Pinpoint the cell where the given text exists, returning its [X, Y] midpoint coordinate. 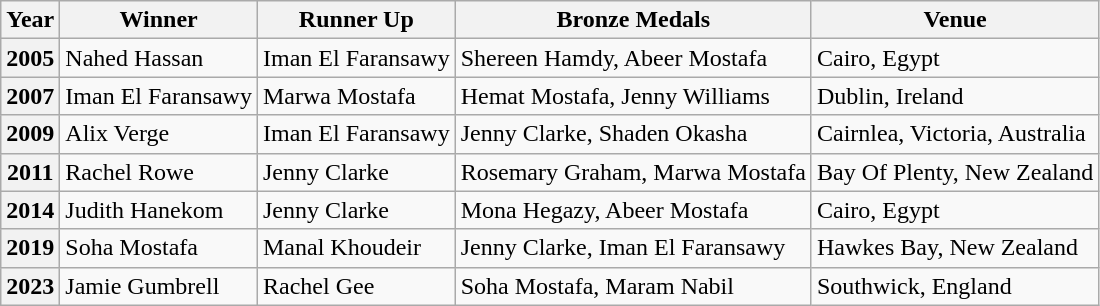
2007 [30, 96]
Cairnlea, Victoria, Australia [954, 134]
2011 [30, 172]
Soha Mostafa, Maram Nabil [633, 286]
2005 [30, 58]
Rachel Rowe [159, 172]
Alix Verge [159, 134]
Venue [954, 20]
Bay Of Plenty, New Zealand [954, 172]
2023 [30, 286]
Runner Up [356, 20]
Bronze Medals [633, 20]
2009 [30, 134]
Jenny Clarke, Shaden Okasha [633, 134]
Mona Hegazy, Abeer Mostafa [633, 210]
2014 [30, 210]
Judith Hanekom [159, 210]
Dublin, Ireland [954, 96]
Jenny Clarke, Iman El Faransawy [633, 248]
Soha Mostafa [159, 248]
Rosemary Graham, Marwa Mostafa [633, 172]
Jamie Gumbrell [159, 286]
Year [30, 20]
Hawkes Bay, New Zealand [954, 248]
Hemat Mostafa, Jenny Williams [633, 96]
Rachel Gee [356, 286]
Marwa Mostafa [356, 96]
Southwick, England [954, 286]
Manal Khoudeir [356, 248]
Winner [159, 20]
Nahed Hassan [159, 58]
2019 [30, 248]
Shereen Hamdy, Abeer Mostafa [633, 58]
